For the text-containing cell, return its midpoint in (x, y) coordinate format. 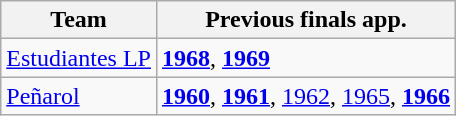
1960, 1961, 1962, 1965, 1966 (306, 96)
Peñarol (79, 96)
1968, 1969 (306, 58)
Team (79, 20)
Estudiantes LP (79, 58)
Previous finals app. (306, 20)
